Provide the [X, Y] coordinate of the cell's center where the given text is located.  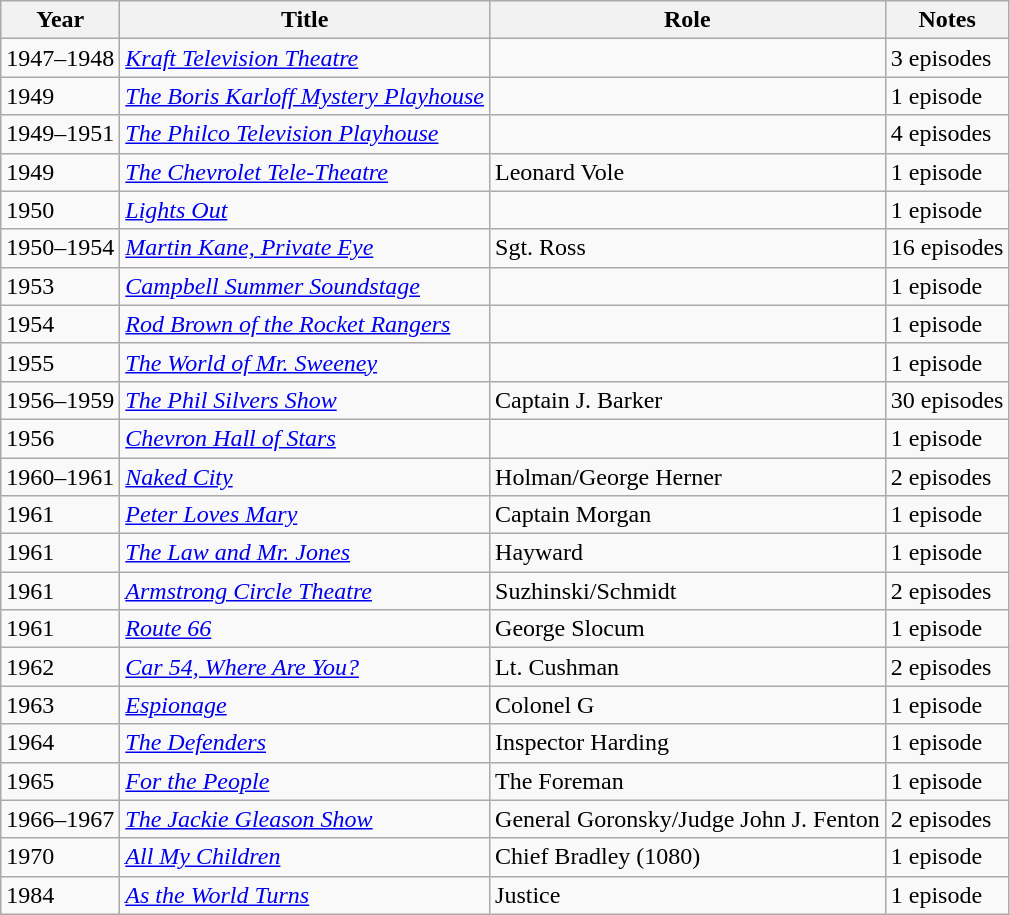
Role [688, 20]
Holman/George Herner [688, 477]
Leonard Vole [688, 172]
1953 [60, 286]
Justice [688, 895]
1956 [60, 438]
1963 [60, 705]
1947–1948 [60, 58]
Chevron Hall of Stars [305, 438]
Notes [947, 20]
16 episodes [947, 248]
The Phil Silvers Show [305, 400]
1955 [60, 362]
4 episodes [947, 134]
1970 [60, 857]
Suzhinski/Schmidt [688, 591]
George Slocum [688, 629]
1984 [60, 895]
Colonel G [688, 705]
1960–1961 [60, 477]
Espionage [305, 705]
As the World Turns [305, 895]
1949–1951 [60, 134]
1956–1959 [60, 400]
The Boris Karloff Mystery Playhouse [305, 96]
Title [305, 20]
Route 66 [305, 629]
Captain J. Barker [688, 400]
Sgt. Ross [688, 248]
1966–1967 [60, 819]
The World of Mr. Sweeney [305, 362]
Year [60, 20]
The Jackie Gleason Show [305, 819]
Hayward [688, 553]
General Goronsky/Judge John J. Fenton [688, 819]
Naked City [305, 477]
1965 [60, 781]
Inspector Harding [688, 743]
All My Children [305, 857]
Lt. Cushman [688, 667]
For the People [305, 781]
The Foreman [688, 781]
Lights Out [305, 210]
1950 [60, 210]
The Defenders [305, 743]
1964 [60, 743]
1950–1954 [60, 248]
1954 [60, 324]
The Law and Mr. Jones [305, 553]
Chief Bradley (1080) [688, 857]
Martin Kane, Private Eye [305, 248]
Captain Morgan [688, 515]
30 episodes [947, 400]
1962 [60, 667]
Rod Brown of the Rocket Rangers [305, 324]
Armstrong Circle Theatre [305, 591]
3 episodes [947, 58]
Peter Loves Mary [305, 515]
Kraft Television Theatre [305, 58]
Car 54, Where Are You? [305, 667]
Campbell Summer Soundstage [305, 286]
The Philco Television Playhouse [305, 134]
The Chevrolet Tele-Theatre [305, 172]
